Detect which cell encompasses the target text, then output its (X, Y) center coordinate. 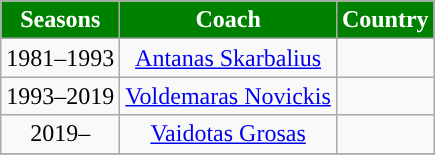
Vaidotas Grosas (228, 134)
2019– (60, 134)
Voldemaras Novickis (228, 96)
Coach (228, 20)
Seasons (60, 20)
Country (385, 20)
1981–1993 (60, 58)
Antanas Skarbalius (228, 58)
1993–2019 (60, 96)
